Detect which cell encompasses the target text, then output its [X, Y] center coordinate. 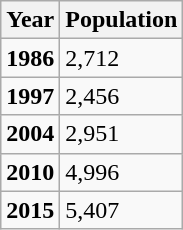
Year [30, 20]
4,996 [122, 172]
2,951 [122, 134]
2010 [30, 172]
1986 [30, 58]
2004 [30, 134]
5,407 [122, 210]
2015 [30, 210]
2,712 [122, 58]
1997 [30, 96]
Population [122, 20]
2,456 [122, 96]
